Extract the (X, Y) coordinate from the center of the cell holding the provided text.  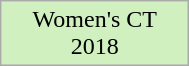
Women's CT 2018 (95, 34)
